Provide the (X, Y) coordinate of the cell's center where the given text is located.  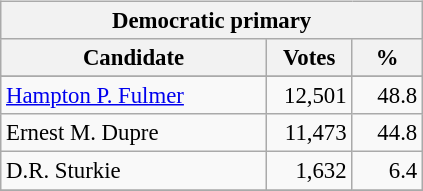
Hampton P. Fulmer (134, 96)
11,473 (309, 133)
Candidate (134, 58)
6.4 (388, 171)
12,501 (309, 96)
Votes (309, 58)
D.R. Sturkie (134, 171)
Democratic primary (212, 21)
1,632 (309, 171)
% (388, 58)
48.8 (388, 96)
44.8 (388, 133)
Ernest M. Dupre (134, 133)
